Extract the (x, y) coordinate from the center of the cell holding the provided text.  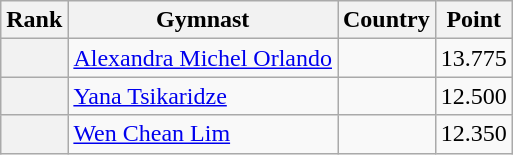
Alexandra Michel Orlando (203, 58)
12.350 (474, 134)
Rank (34, 20)
Gymnast (203, 20)
Yana Tsikaridze (203, 96)
13.775 (474, 58)
12.500 (474, 96)
Point (474, 20)
Country (387, 20)
Wen Chean Lim (203, 134)
